From the cell containing the given text, extract its center point as [X, Y] coordinate. 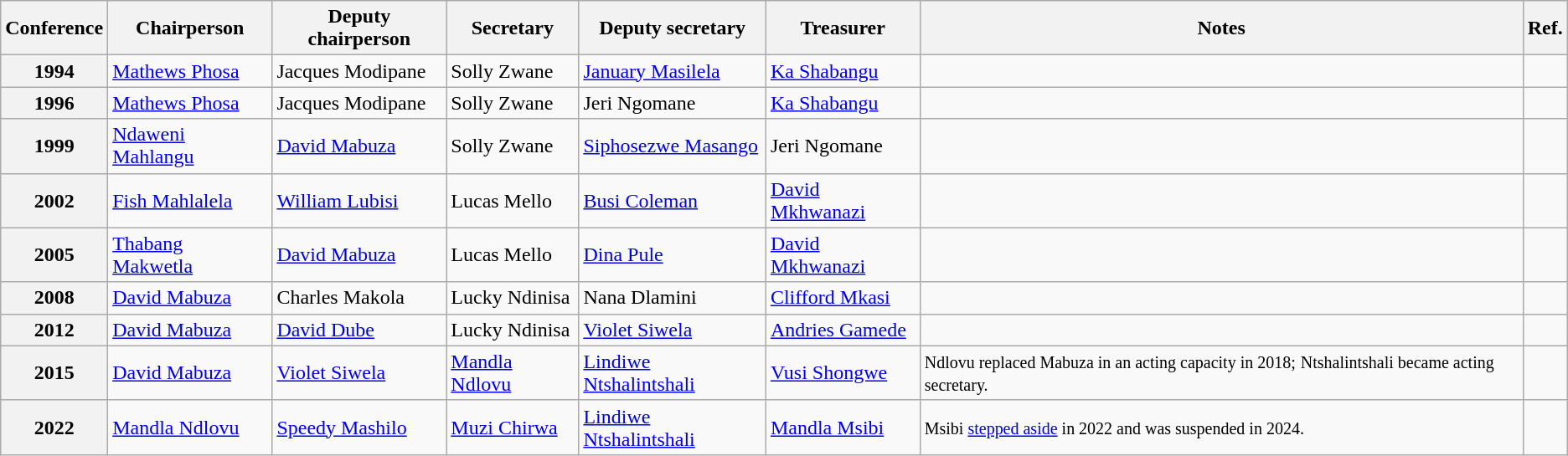
Msibi stepped aside in 2022 and was suspended in 2024. [1221, 427]
Mandla Msibi [843, 427]
Conference [54, 28]
Fish Mahlalela [190, 201]
Clifford Mkasi [843, 298]
Charles Makola [359, 298]
Secretary [513, 28]
Ndaweni Mahlangu [190, 146]
Chairperson [190, 28]
2015 [54, 373]
Muzi Chirwa [513, 427]
Busi Coleman [672, 201]
Andries Gamede [843, 330]
1999 [54, 146]
William Lubisi [359, 201]
January Masilela [672, 71]
Speedy Mashilo [359, 427]
Siphosezwe Masango [672, 146]
2022 [54, 427]
Thabang Makwetla [190, 254]
Nana Dlamini [672, 298]
2012 [54, 330]
2005 [54, 254]
Deputy secretary [672, 28]
David Dube [359, 330]
1994 [54, 71]
2002 [54, 201]
Notes [1221, 28]
Deputy chairperson [359, 28]
Ndlovu replaced Mabuza in an acting capacity in 2018; Ntshalintshali became acting secretary. [1221, 373]
Treasurer [843, 28]
2008 [54, 298]
Ref. [1545, 28]
1996 [54, 103]
Vusi Shongwe [843, 373]
Dina Pule [672, 254]
